Find where the given text appears and provide that cell's center as (X, Y) coordinate. 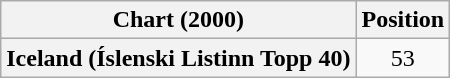
53 (403, 58)
Chart (2000) (178, 20)
Iceland (Íslenski Listinn Topp 40) (178, 58)
Position (403, 20)
